Find where the given text appears and provide that cell's center as (x, y) coordinate. 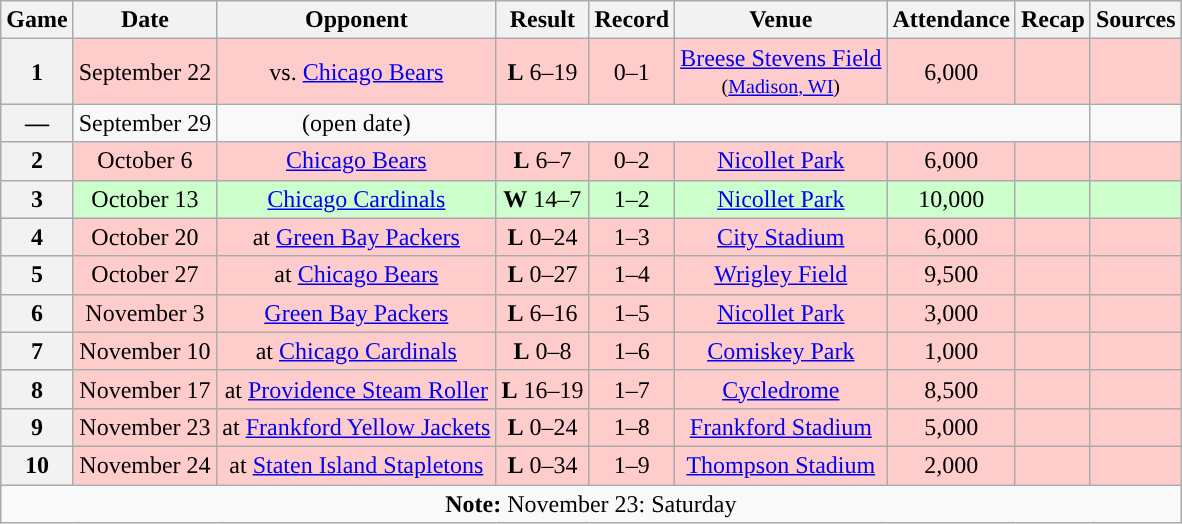
(open date) (356, 123)
Attendance (951, 20)
3 (37, 199)
Chicago Bears (356, 161)
Wrigley Field (781, 275)
November 3 (145, 313)
November 17 (145, 389)
Note: November 23: Saturday (591, 503)
— (37, 123)
L 0–27 (542, 275)
at Chicago Bears (356, 275)
October 20 (145, 237)
0–1 (632, 72)
City Stadium (781, 237)
3,000 (951, 313)
2 (37, 161)
4 (37, 237)
October 27 (145, 275)
8,500 (951, 389)
1–3 (632, 237)
L 6–16 (542, 313)
1–6 (632, 351)
10 (37, 465)
Thompson Stadium (781, 465)
at Green Bay Packers (356, 237)
8 (37, 389)
2,000 (951, 465)
September 29 (145, 123)
W 14–7 (542, 199)
1–9 (632, 465)
Result (542, 20)
Cycledrome (781, 389)
1–7 (632, 389)
1–2 (632, 199)
1–4 (632, 275)
L 0–8 (542, 351)
5 (37, 275)
Record (632, 20)
Game (37, 20)
1–5 (632, 313)
September 22 (145, 72)
Sources (1136, 20)
L 16–19 (542, 389)
Opponent (356, 20)
November 10 (145, 351)
at Providence Steam Roller (356, 389)
6 (37, 313)
Venue (781, 20)
at Chicago Cardinals (356, 351)
Comiskey Park (781, 351)
L 6–7 (542, 161)
1,000 (951, 351)
Frankford Stadium (781, 427)
L 0–34 (542, 465)
October 6 (145, 161)
at Staten Island Stapletons (356, 465)
1 (37, 72)
7 (37, 351)
November 23 (145, 427)
Green Bay Packers (356, 313)
Date (145, 20)
vs. Chicago Bears (356, 72)
Breese Stevens Field (Madison, WI) (781, 72)
5,000 (951, 427)
L 6–19 (542, 72)
10,000 (951, 199)
9 (37, 427)
October 13 (145, 199)
1–8 (632, 427)
0–2 (632, 161)
November 24 (145, 465)
at Frankford Yellow Jackets (356, 427)
Recap (1052, 20)
9,500 (951, 275)
Chicago Cardinals (356, 199)
